Return the [x, y] coordinate for the center point of the cell that contains the specified text.  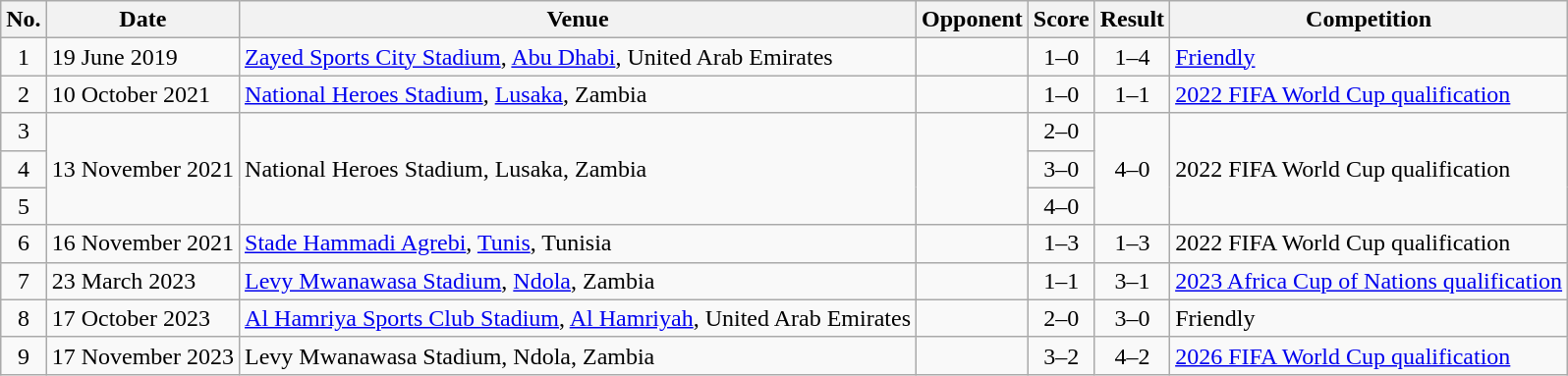
3 [24, 132]
4–2 [1132, 355]
Date [142, 20]
Opponent [973, 20]
3–1 [1132, 281]
Al Hamriya Sports Club Stadium, Al Hamriyah, United Arab Emirates [578, 318]
2 [24, 94]
Zayed Sports City Stadium, Abu Dhabi, United Arab Emirates [578, 57]
19 June 2019 [142, 57]
8 [24, 318]
10 October 2021 [142, 94]
1 [24, 57]
17 November 2023 [142, 355]
Score [1061, 20]
Venue [578, 20]
2023 Africa Cup of Nations qualification [1370, 281]
4 [24, 169]
6 [24, 243]
Result [1132, 20]
1–4 [1132, 57]
No. [24, 20]
Competition [1370, 20]
23 March 2023 [142, 281]
9 [24, 355]
2026 FIFA World Cup qualification [1370, 355]
7 [24, 281]
5 [24, 206]
Stade Hammadi Agrebi, Tunis, Tunisia [578, 243]
3–2 [1061, 355]
13 November 2021 [142, 169]
17 October 2023 [142, 318]
16 November 2021 [142, 243]
